Identify which cell holds the provided text, then report its [x, y] central coordinate. 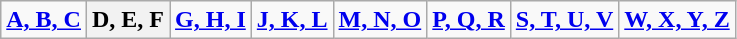
J, K, L [292, 20]
W, X, Y, Z [677, 20]
G, H, I [211, 20]
P, Q, R [469, 20]
D, E, F [128, 20]
A, B, C [44, 20]
S, T, U, V [564, 20]
M, N, O [380, 20]
